Determine the (X, Y) coordinate at the center of the cell enclosing the given text.  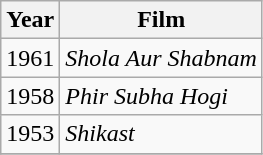
1953 (30, 134)
Shikast (162, 134)
1961 (30, 58)
1958 (30, 96)
Year (30, 20)
Film (162, 20)
Shola Aur Shabnam (162, 58)
Phir Subha Hogi (162, 96)
